Output the [x, y] coordinate of the center of the cell containing the given text.  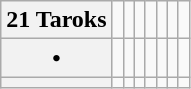
• [56, 58]
21 Taroks [56, 20]
